Scan for the cell matching the given text and deliver its (x, y) coordinate at center. 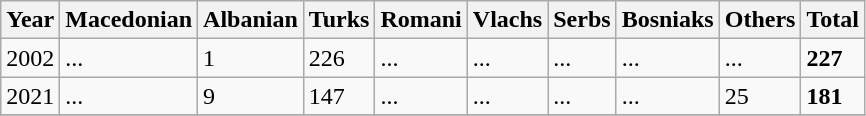
2002 (30, 58)
Serbs (582, 20)
226 (339, 58)
Macedonian (129, 20)
Albanian (251, 20)
227 (833, 58)
Bosniaks (668, 20)
Turks (339, 20)
Romani (421, 20)
181 (833, 96)
25 (760, 96)
Vlachs (507, 20)
1 (251, 58)
147 (339, 96)
Total (833, 20)
Others (760, 20)
2021 (30, 96)
9 (251, 96)
Year (30, 20)
